Capture the cell that displays the provided text and extract its [X, Y] central coordinate. 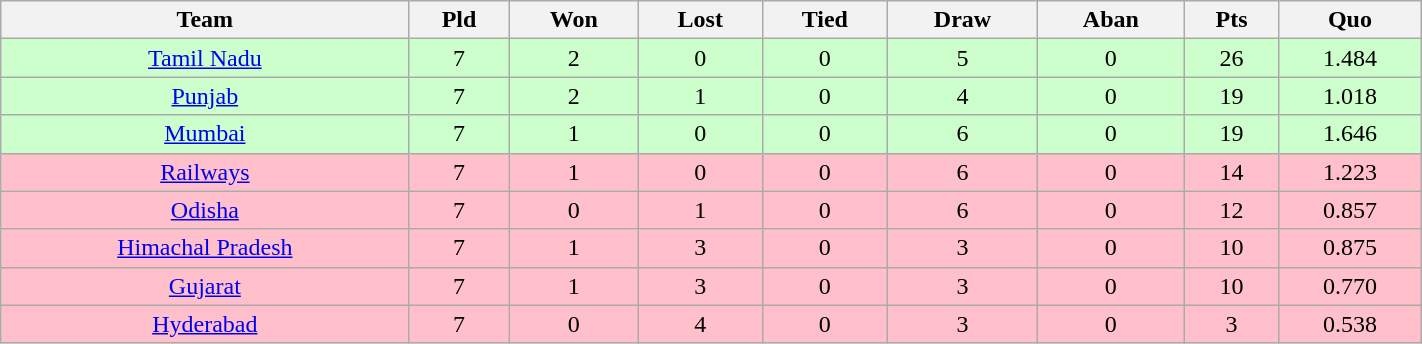
Tamil Nadu [205, 58]
0.770 [1350, 286]
Tied [825, 20]
Hyderabad [205, 324]
0.538 [1350, 324]
Railways [205, 172]
14 [1231, 172]
Draw [963, 20]
Pld [459, 20]
26 [1231, 58]
Quo [1350, 20]
0.857 [1350, 210]
5 [963, 58]
Punjab [205, 96]
1.646 [1350, 134]
Aban [1110, 20]
Lost [701, 20]
Won [574, 20]
Odisha [205, 210]
1.223 [1350, 172]
Himachal Pradesh [205, 248]
0.875 [1350, 248]
Team [205, 20]
Mumbai [205, 134]
12 [1231, 210]
Pts [1231, 20]
1.018 [1350, 96]
Gujarat [205, 286]
1.484 [1350, 58]
